Capture the cell that displays the provided text and extract its [X, Y] central coordinate. 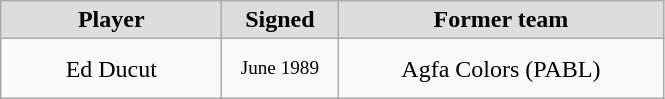
Former team [501, 20]
Player [112, 20]
Agfa Colors (PABL) [501, 69]
Ed Ducut [112, 69]
Signed [280, 20]
June 1989 [280, 69]
